Capture the cell that displays the provided text and extract its (x, y) central coordinate. 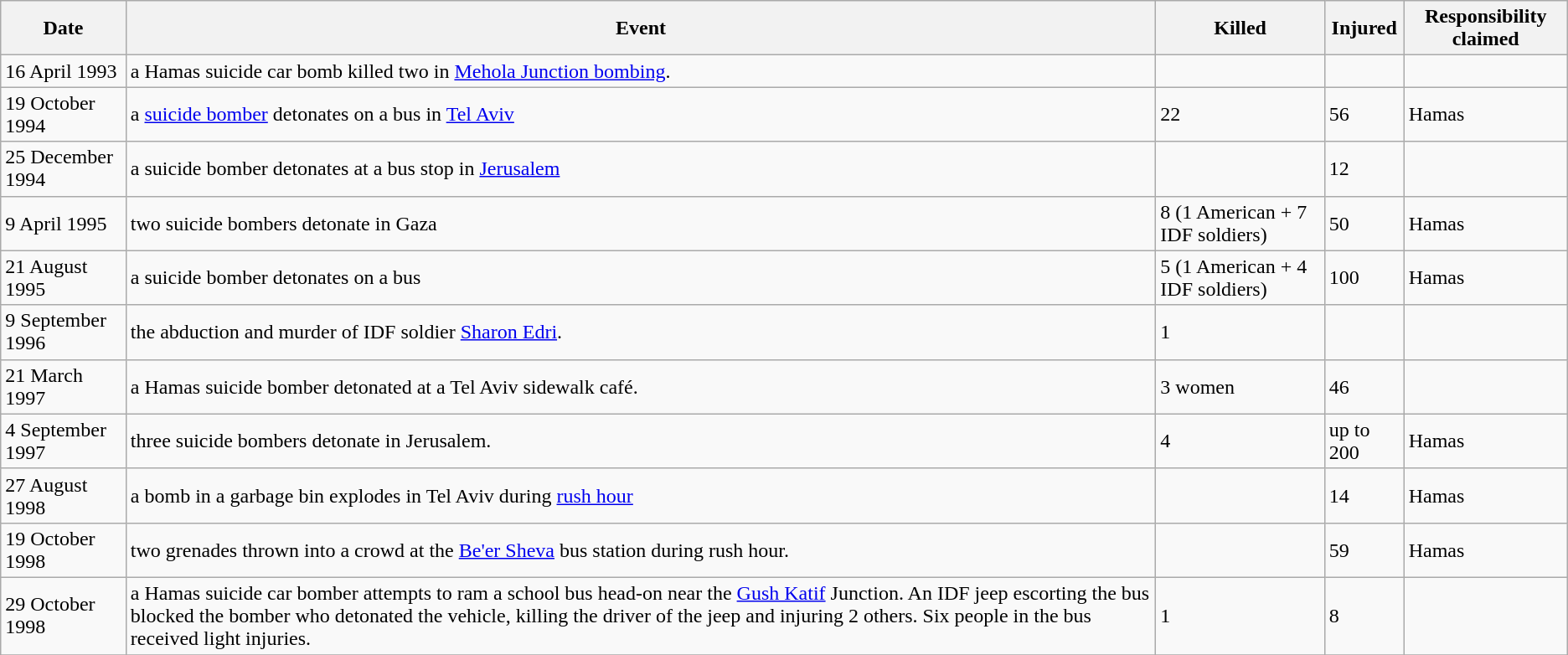
5 (1 American + 4 IDF soldiers) (1240, 278)
59 (1364, 549)
Injured (1364, 28)
a suicide bomber detonates on a bus in Tel Aviv (641, 114)
a Hamas suicide car bomb killed two in Mehola Junction bombing. (641, 71)
16 April 1993 (64, 71)
29 October 1998 (64, 616)
27 August 1998 (64, 496)
50 (1364, 223)
25 December 1994 (64, 169)
100 (1364, 278)
21 August 1995 (64, 278)
9 April 1995 (64, 223)
14 (1364, 496)
up to 200 (1364, 441)
19 October 1998 (64, 549)
56 (1364, 114)
Responsibility claimed (1486, 28)
a suicide bomber detonates at a bus stop in Jerusalem (641, 169)
4 (1240, 441)
9 September 1996 (64, 332)
Event (641, 28)
19 October 1994 (64, 114)
22 (1240, 114)
4 September 1997 (64, 441)
46 (1364, 387)
21 March 1997 (64, 387)
three suicide bombers detonate in Jerusalem. (641, 441)
8 (1 American + 7 IDF soldiers) (1240, 223)
two suicide bombers detonate in Gaza (641, 223)
3 women (1240, 387)
a bomb in a garbage bin explodes in Tel Aviv during rush hour (641, 496)
Killed (1240, 28)
12 (1364, 169)
two grenades thrown into a crowd at the Be'er Sheva bus station during rush hour. (641, 549)
a suicide bomber detonates on a bus (641, 278)
a Hamas suicide bomber detonated at a Tel Aviv sidewalk café. (641, 387)
the abduction and murder of IDF soldier Sharon Edri. (641, 332)
Date (64, 28)
8 (1364, 616)
